Return (x, y) of the center of cell containing provided text 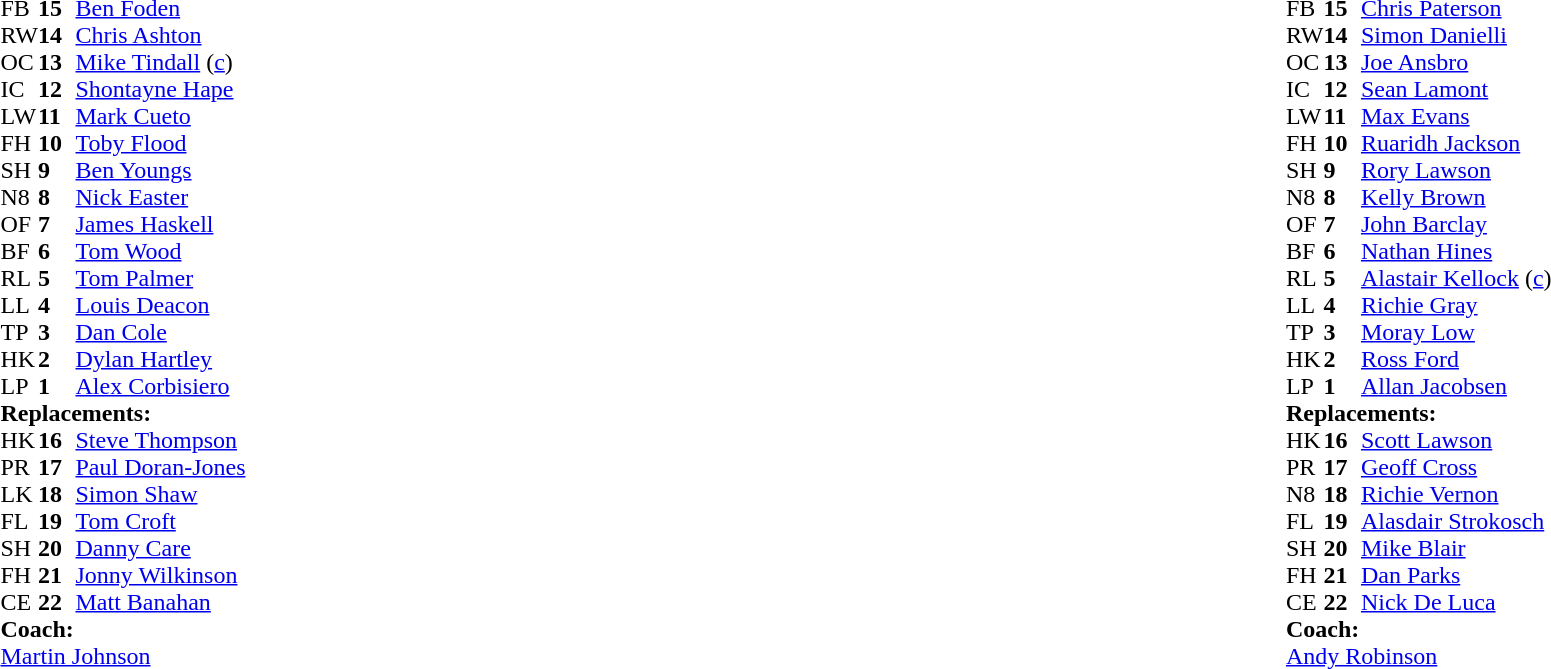
Toby Flood (161, 144)
Tom Wood (161, 252)
Alex Corbisiero (161, 386)
Matt Banahan (161, 602)
Chris Ashton (161, 36)
Ben Youngs (161, 170)
Dan Cole (161, 332)
Nick Easter (161, 198)
Mark Cueto (161, 116)
Mike Tindall (c) (161, 62)
Replacements: (122, 414)
LK (19, 494)
Louis Deacon (161, 306)
Simon Shaw (161, 494)
James Haskell (161, 224)
Shontayne Hape (161, 90)
Paul Doran-Jones (161, 468)
Danny Care (161, 548)
Dylan Hartley (161, 360)
Tom Palmer (161, 278)
Jonny Wilkinson (161, 576)
Coach: (122, 630)
Steve Thompson (161, 440)
Tom Croft (161, 522)
Martin Johnson (122, 656)
